Determine the [X, Y] coordinate at the center of the cell enclosing the given text.  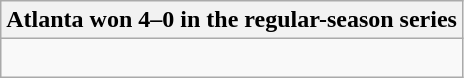
Atlanta won 4–0 in the regular-season series [232, 20]
